From the cell containing the given text, extract its center point as [x, y] coordinate. 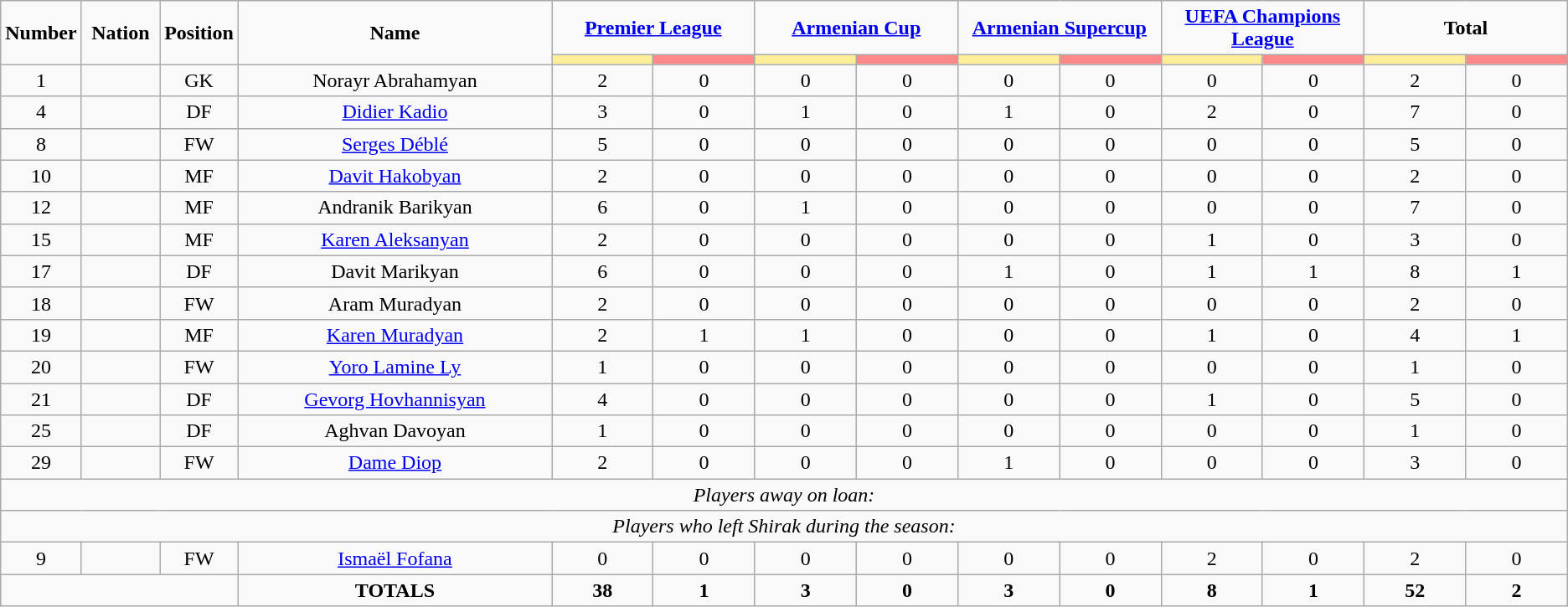
GK [199, 80]
20 [41, 367]
Name [395, 33]
Karen Aleksanyan [395, 239]
9 [41, 558]
Nation [121, 33]
29 [41, 463]
TOTALS [395, 590]
Andranik Barikyan [395, 208]
Players away on loan: [784, 495]
21 [41, 399]
12 [41, 208]
UEFA Champions League [1263, 28]
Davit Marikyan [395, 271]
Aghvan Davoyan [395, 431]
52 [1416, 590]
17 [41, 271]
Armenian Supercup [1060, 28]
Gevorg Hovhannisyan [395, 399]
Position [199, 33]
Number [41, 33]
Karen Muradyan [395, 335]
Didier Kadio [395, 112]
Dame Diop [395, 463]
15 [41, 239]
18 [41, 303]
38 [601, 590]
10 [41, 176]
25 [41, 431]
Norayr Abrahamyan [395, 80]
Serges Déblé [395, 144]
Armenian Cup [856, 28]
Premier League [653, 28]
Ismaël Fofana [395, 558]
Players who left Shirak during the season: [784, 527]
Aram Muradyan [395, 303]
Total [1466, 28]
Davit Hakobyan [395, 176]
Yoro Lamine Ly [395, 367]
19 [41, 335]
